Scan for the cell matching the given text and deliver its (X, Y) coordinate at center. 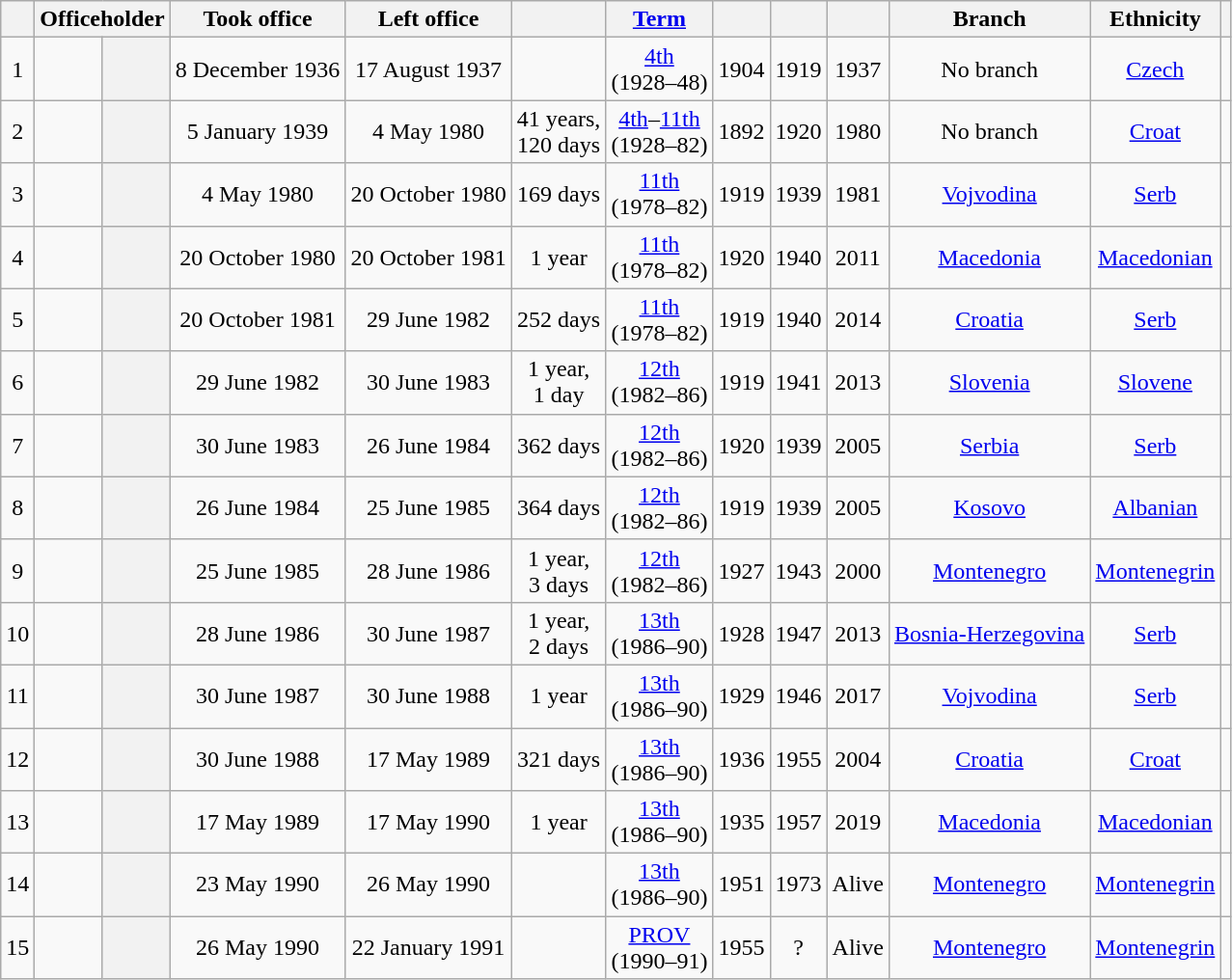
1937 (858, 69)
Slovene (1156, 382)
2000 (858, 571)
1904 (741, 69)
41 years,120 days (559, 131)
17 August 1937 (428, 69)
2014 (858, 320)
1957 (799, 822)
1892 (741, 131)
1 year,3 days (559, 571)
1 (17, 69)
252 days (559, 320)
2004 (858, 758)
10 (17, 633)
1927 (741, 571)
Serbia (989, 446)
4th(1928–48) (660, 69)
13 (17, 822)
Albanian (1156, 507)
Term (660, 19)
169 days (559, 195)
1951 (741, 885)
12 (17, 758)
22 January 1991 (428, 947)
Slovenia (989, 382)
Left office (428, 19)
Kosovo (989, 507)
1928 (741, 633)
? (799, 947)
15 (17, 947)
1929 (741, 696)
Branch (989, 19)
362 days (559, 446)
7 (17, 446)
Czech (1156, 69)
1981 (858, 195)
2017 (858, 696)
1935 (741, 822)
5 (17, 320)
321 days (559, 758)
23 May 1990 (258, 885)
4th–11th(1928–82) (660, 131)
Ethnicity (1156, 19)
17 May 1990 (428, 822)
2019 (858, 822)
Bosnia-Herzegovina (989, 633)
1946 (799, 696)
1947 (799, 633)
1943 (799, 571)
8 (17, 507)
1 year,1 day (559, 382)
6 (17, 382)
1980 (858, 131)
11 (17, 696)
Took office (258, 19)
Officeholder (102, 19)
1941 (799, 382)
364 days (559, 507)
PROV(1990–91) (660, 947)
4 (17, 257)
9 (17, 571)
1 year,2 days (559, 633)
2011 (858, 257)
1936 (741, 758)
3 (17, 195)
14 (17, 885)
5 January 1939 (258, 131)
1973 (799, 885)
8 December 1936 (258, 69)
2 (17, 131)
